Extract the [x, y] coordinate from the center of the cell holding the provided text.  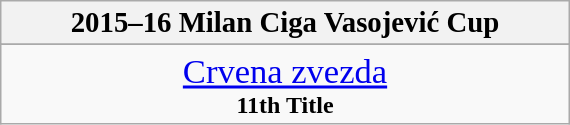
Crvena zvezda11th Title [284, 84]
2015–16 Milan Ciga Vasojević Cup [284, 23]
